Pinpoint the cell where the given text exists, returning its [x, y] midpoint coordinate. 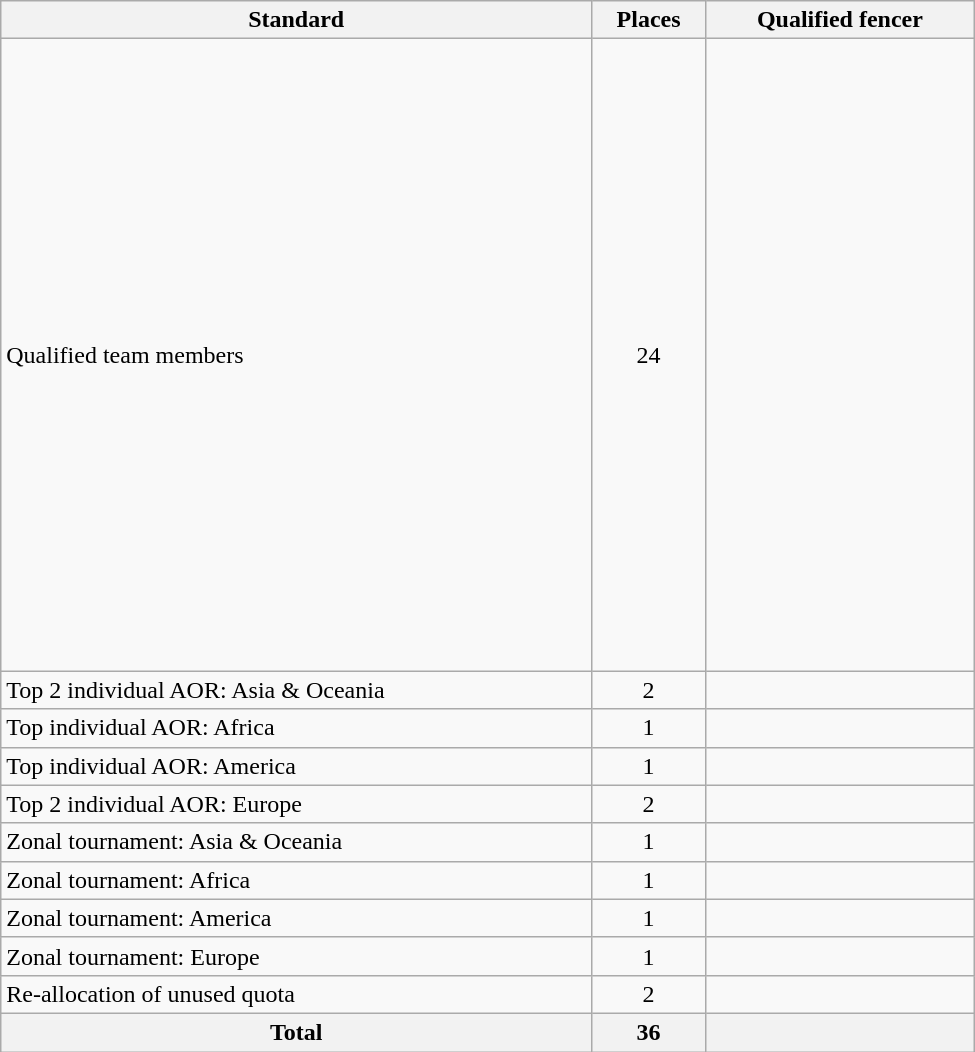
Zonal tournament: Africa [296, 880]
Standard [296, 20]
Qualified fencer [840, 20]
Zonal tournament: Europe [296, 956]
Top 2 individual AOR: Asia & Oceania [296, 690]
Places [649, 20]
Zonal tournament: America [296, 918]
Qualified team members [296, 355]
Top individual AOR: Africa [296, 728]
36 [649, 1032]
Total [296, 1032]
Top 2 individual AOR: Europe [296, 804]
Zonal tournament: Asia & Oceania [296, 842]
24 [649, 355]
Top individual AOR: America [296, 766]
Re-allocation of unused quota [296, 994]
